Pinpoint the cell where the given text exists, returning its (x, y) midpoint coordinate. 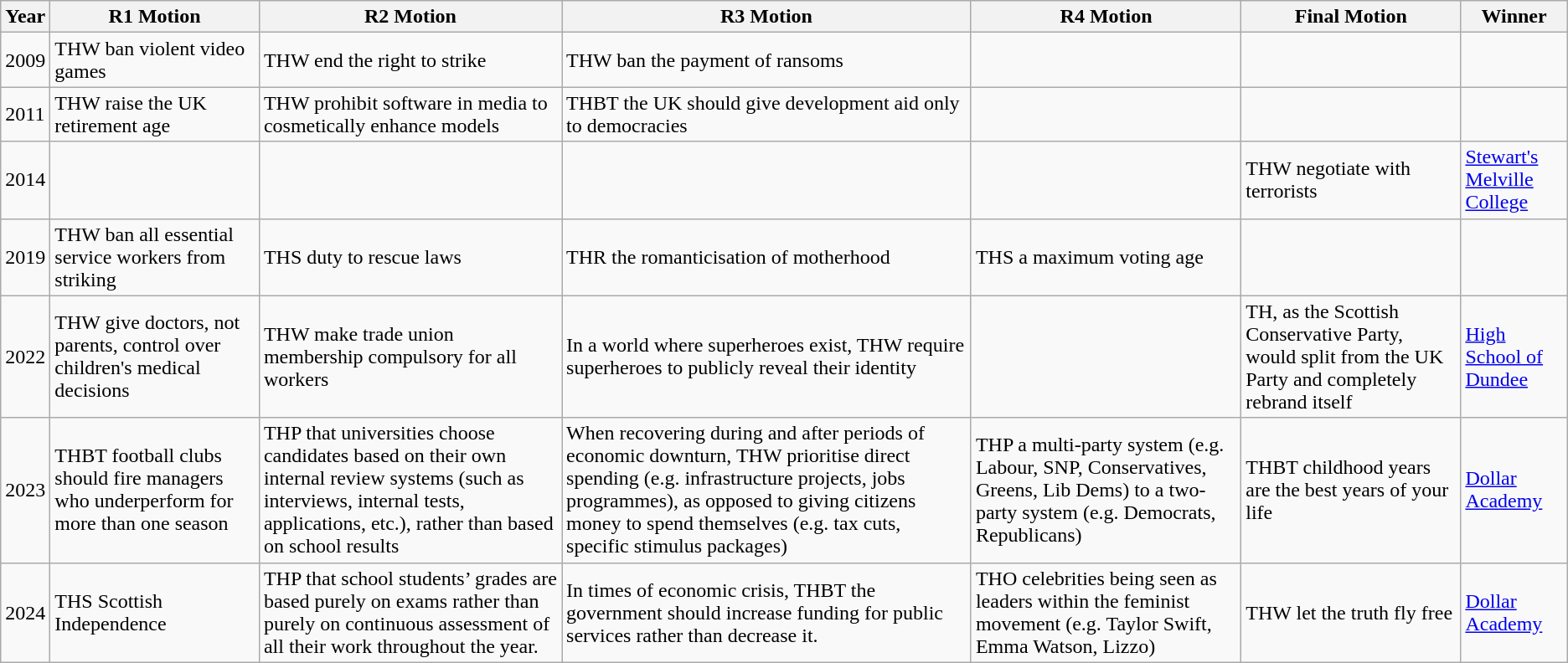
R3 Motion (767, 17)
2009 (25, 60)
Year (25, 17)
R4 Motion (1106, 17)
THW raise the UK retirement age (155, 114)
THW let the truth fly free (1351, 613)
THW ban violent video games (155, 60)
THW end the right to strike (410, 60)
THW prohibit software in media to cosmetically enhance models (410, 114)
Stewart's Melville College (1514, 180)
THW ban the payment of ransoms (767, 60)
THW give doctors, not parents, control over children's medical decisions (155, 357)
THW make trade union membership compulsory for all workers (410, 357)
Winner (1514, 17)
THS Scottish Independence (155, 613)
THP that school students’ grades are based purely on exams rather than purely on continuous assessment of all their work throughout the year. (410, 613)
THR the romanticisation of motherhood (767, 257)
In times of economic crisis, THBT the government should increase funding for public services rather than decrease it. (767, 613)
Final Motion (1351, 17)
TH, as the Scottish Conservative Party, would split from the UK Party and completely rebrand itself (1351, 357)
THW negotiate with terrorists (1351, 180)
THO celebrities being seen as leaders within the feminist movement (e.g. Taylor Swift, Emma Watson, Lizzo) (1106, 613)
THBT the UK should give development aid only to democracies (767, 114)
R2 Motion (410, 17)
THBT childhood years are the best years of your life (1351, 491)
2011 (25, 114)
2014 (25, 180)
THBT football clubs should fire managers who underperform for more than one season (155, 491)
In a world where superheroes exist, THW require superheroes to publicly reveal their identity (767, 357)
R1 Motion (155, 17)
2019 (25, 257)
High School of Dundee (1514, 357)
THW ban all essential service workers from striking (155, 257)
THP a multi-party system (e.g. Labour, SNP, Conservatives, Greens, Lib Dems) to a two-party system (e.g. Democrats, Republicans) (1106, 491)
THS duty to rescue laws (410, 257)
THS a maximum voting age (1106, 257)
2024 (25, 613)
2023 (25, 491)
2022 (25, 357)
